Determine the [X, Y] coordinate at the center of the cell enclosing the given text.  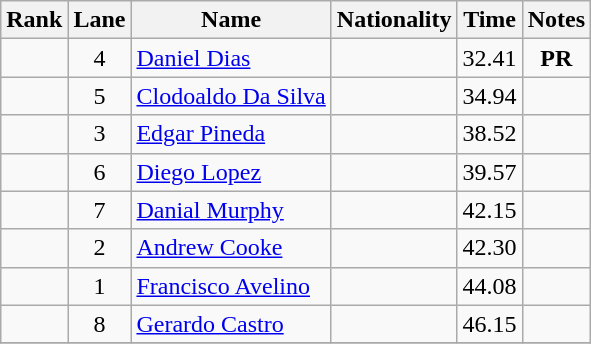
Lane [100, 20]
Diego Lopez [231, 172]
6 [100, 172]
8 [100, 324]
Name [231, 20]
4 [100, 58]
Edgar Pineda [231, 134]
38.52 [490, 134]
3 [100, 134]
44.08 [490, 286]
Clodoaldo Da Silva [231, 96]
42.15 [490, 210]
Andrew Cooke [231, 248]
Francisco Avelino [231, 286]
Danial Murphy [231, 210]
Daniel Dias [231, 58]
5 [100, 96]
Rank [34, 20]
42.30 [490, 248]
39.57 [490, 172]
Notes [556, 20]
34.94 [490, 96]
46.15 [490, 324]
Time [490, 20]
Nationality [394, 20]
1 [100, 286]
Gerardo Castro [231, 324]
PR [556, 58]
7 [100, 210]
2 [100, 248]
32.41 [490, 58]
